Search for the cell housing the specified text and yield its [X, Y] center coordinate. 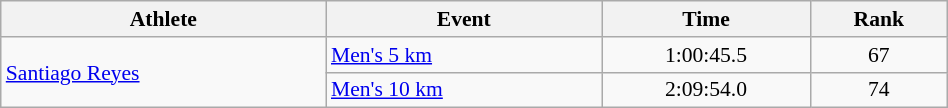
Men's 10 km [464, 90]
1:00:45.5 [706, 55]
Rank [878, 19]
Santiago Reyes [164, 72]
67 [878, 55]
2:09:54.0 [706, 90]
Event [464, 19]
Athlete [164, 19]
Men's 5 km [464, 55]
74 [878, 90]
Time [706, 19]
